Provide the (X, Y) coordinate of the cell's center where the given text is located.  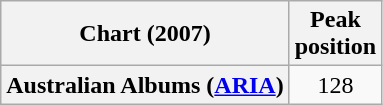
Chart (2007) (145, 34)
Peakposition (335, 34)
128 (335, 85)
Australian Albums (ARIA) (145, 85)
